Detect which cell encompasses the target text, then output its (x, y) center coordinate. 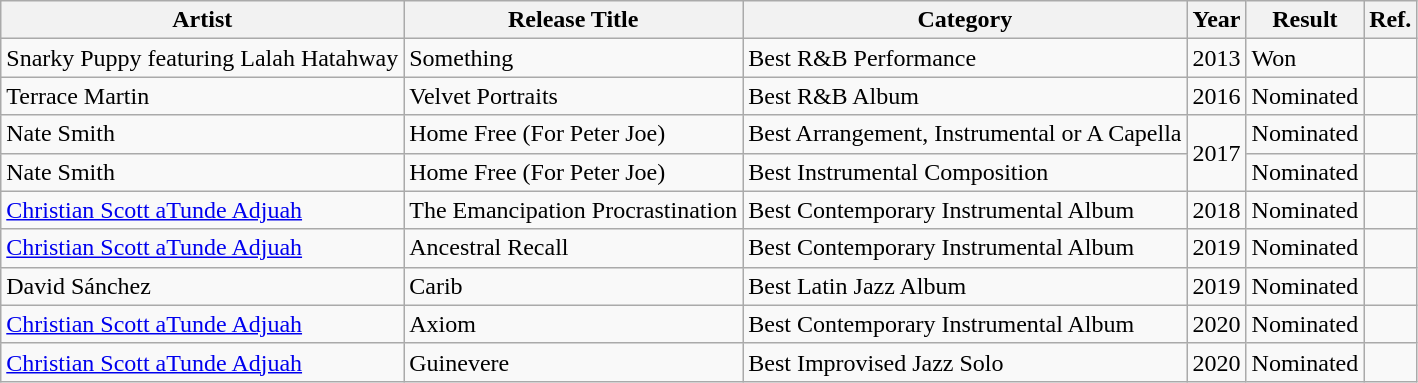
Axiom (574, 324)
Carib (574, 286)
The Emancipation Procrastination (574, 210)
Release Title (574, 20)
Velvet Portraits (574, 96)
Year (1216, 20)
2018 (1216, 210)
Best Arrangement, Instrumental or A Capella (965, 134)
Won (1305, 58)
Artist (202, 20)
David Sánchez (202, 286)
2016 (1216, 96)
Best Instrumental Composition (965, 172)
2017 (1216, 153)
Ref. (1390, 20)
2013 (1216, 58)
Best R&B Performance (965, 58)
Result (1305, 20)
Category (965, 20)
Best Improvised Jazz Solo (965, 362)
Terrace Martin (202, 96)
Guinevere (574, 362)
Ancestral Recall (574, 248)
Best R&B Album (965, 96)
Best Latin Jazz Album (965, 286)
Snarky Puppy featuring Lalah Hatahway (202, 58)
Something (574, 58)
